Return (x, y) of the center of cell containing provided text 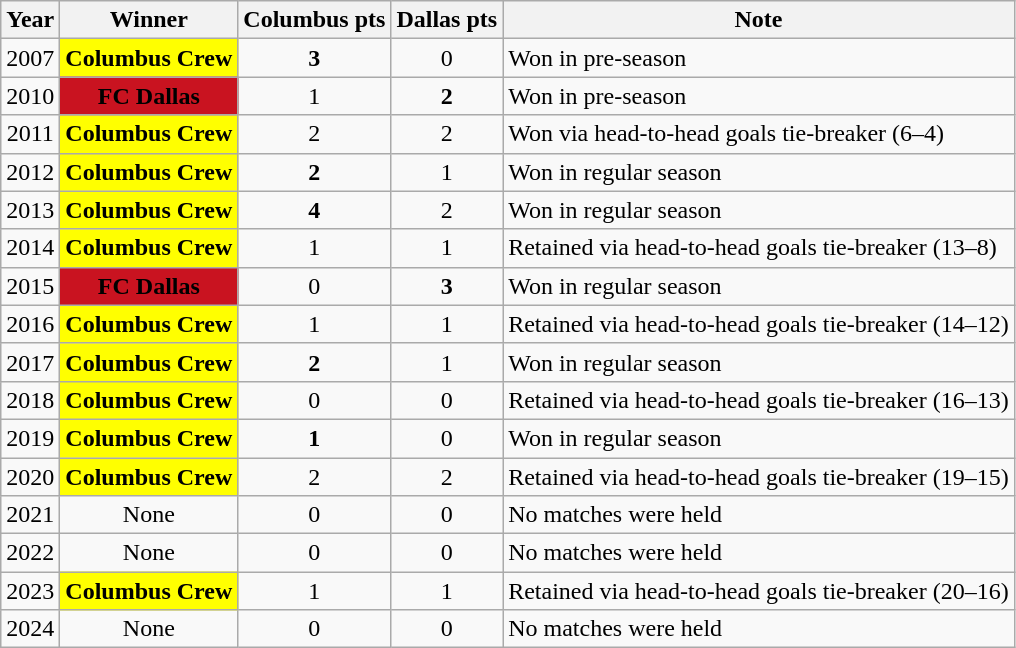
2011 (30, 134)
2020 (30, 477)
2014 (30, 248)
Year (30, 20)
Winner (149, 20)
2013 (30, 210)
2022 (30, 553)
Dallas pts (447, 20)
4 (314, 210)
2017 (30, 362)
2015 (30, 286)
Columbus pts (314, 20)
2018 (30, 400)
2019 (30, 438)
2010 (30, 96)
2007 (30, 58)
Retained via head-to-head goals tie-breaker (20–16) (759, 591)
2012 (30, 172)
Retained via head-to-head goals tie-breaker (13–8) (759, 248)
Retained via head-to-head goals tie-breaker (16–13) (759, 400)
2023 (30, 591)
2016 (30, 324)
Won via head-to-head goals tie-breaker (6–4) (759, 134)
2021 (30, 515)
2024 (30, 629)
Note (759, 20)
Retained via head-to-head goals tie-breaker (14–12) (759, 324)
Retained via head-to-head goals tie-breaker (19–15) (759, 477)
